Extract the (x, y) coordinate from the center of the cell holding the provided text.  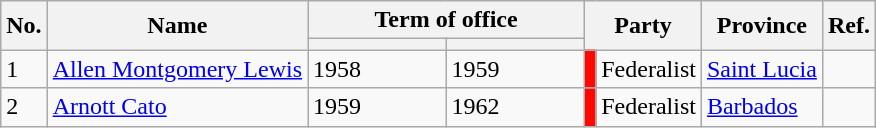
Ref. (848, 26)
1958 (378, 69)
Barbados (762, 107)
No. (24, 26)
Allen Montgomery Lewis (177, 69)
Name (177, 26)
1 (24, 69)
Province (762, 26)
Party (644, 26)
Term of office (446, 20)
2 (24, 107)
Saint Lucia (762, 69)
Arnott Cato (177, 107)
1962 (516, 107)
